For the text-containing cell, return its midpoint in [x, y] coordinate format. 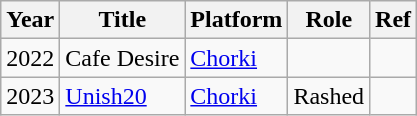
2023 [30, 96]
Ref [394, 20]
Year [30, 20]
Cafe Desire [122, 58]
Rashed [329, 96]
Role [329, 20]
2022 [30, 58]
Unish20 [122, 96]
Platform [236, 20]
Title [122, 20]
